Detect which cell encompasses the target text, then output its (X, Y) center coordinate. 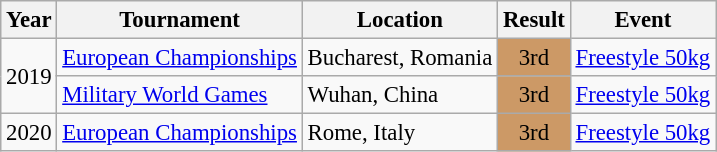
Bucharest, Romania (400, 58)
2019 (29, 76)
Event (642, 20)
Rome, Italy (400, 133)
Result (534, 20)
Location (400, 20)
2020 (29, 133)
Year (29, 20)
Tournament (180, 20)
Wuhan, China (400, 95)
Military World Games (180, 95)
